Output the (x, y) coordinate of the center of the cell containing the given text.  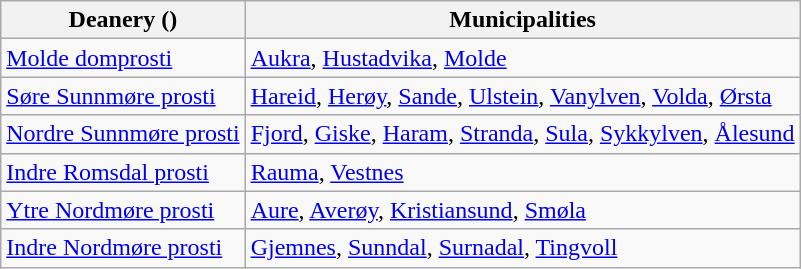
Rauma, Vestnes (522, 172)
Ytre Nordmøre prosti (123, 210)
Søre Sunnmøre prosti (123, 96)
Indre Nordmøre prosti (123, 248)
Aukra, Hustadvika, Molde (522, 58)
Municipalities (522, 20)
Hareid, Herøy, Sande, Ulstein, Vanylven, Volda, Ørsta (522, 96)
Nordre Sunnmøre prosti (123, 134)
Aure, Averøy, Kristiansund, Smøla (522, 210)
Deanery () (123, 20)
Gjemnes, Sunndal, Surnadal, Tingvoll (522, 248)
Molde domprosti (123, 58)
Indre Romsdal prosti (123, 172)
Fjord, Giske, Haram, Stranda, Sula, Sykkylven, Ålesund (522, 134)
